Return the [x, y] coordinate for the center point of the cell that contains the specified text.  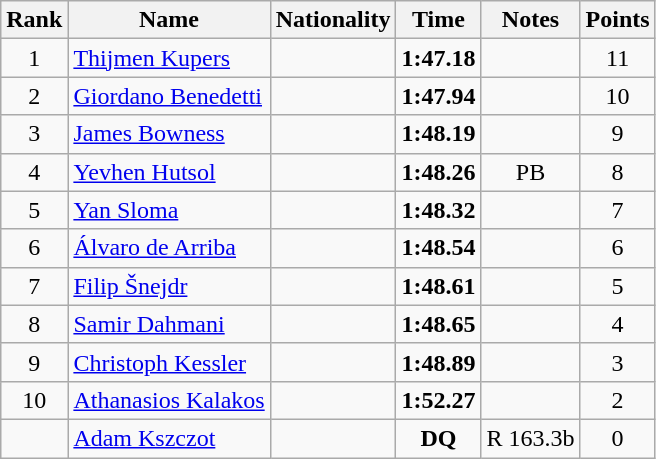
Giordano Benedetti [169, 96]
1:47.18 [438, 58]
1:48.26 [438, 172]
James Bowness [169, 134]
1 [34, 58]
Adam Kszczot [169, 438]
1:48.54 [438, 248]
Yevhen Hutsol [169, 172]
Notes [530, 20]
Athanasios Kalakos [169, 400]
PB [530, 172]
0 [618, 438]
Filip Šnejdr [169, 286]
Rank [34, 20]
Thijmen Kupers [169, 58]
Points [618, 20]
1:48.19 [438, 134]
DQ [438, 438]
Samir Dahmani [169, 324]
Time [438, 20]
R 163.3b [530, 438]
Yan Sloma [169, 210]
1:47.94 [438, 96]
Álvaro de Arriba [169, 248]
1:48.32 [438, 210]
Name [169, 20]
1:48.65 [438, 324]
1:48.89 [438, 362]
11 [618, 58]
Christoph Kessler [169, 362]
Nationality [333, 20]
1:48.61 [438, 286]
1:52.27 [438, 400]
